Search for the cell housing the specified text and yield its (x, y) center coordinate. 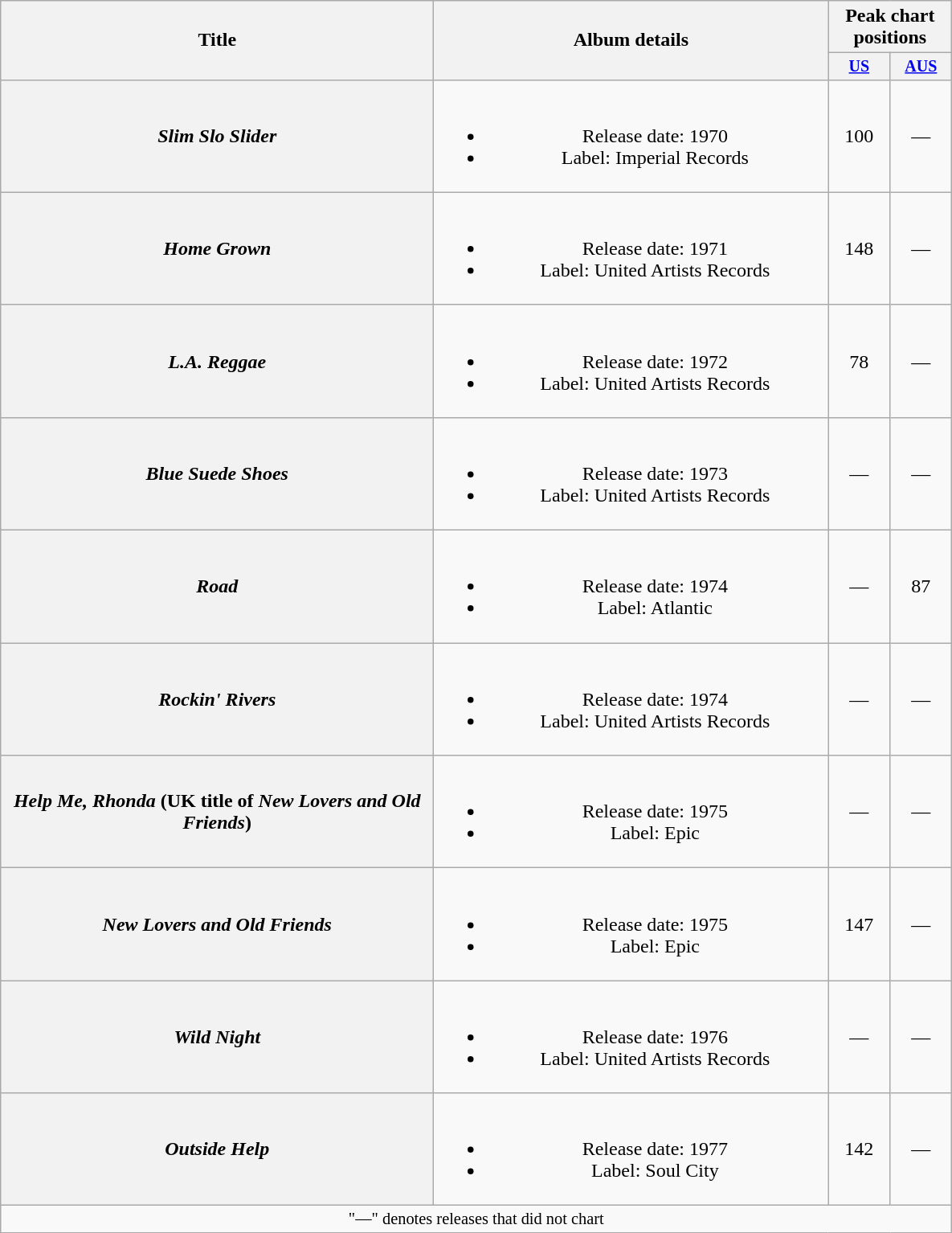
Road (217, 587)
Wild Night (217, 1037)
US (860, 66)
Rockin' Rivers (217, 699)
142 (860, 1149)
New Lovers and Old Friends (217, 924)
Slim Slo Slider (217, 136)
Home Grown (217, 248)
Release date: 1976Label: United Artists Records (631, 1037)
147 (860, 924)
Album details (631, 40)
"—" denotes releases that did not chart (476, 1219)
Peak chartpositions (890, 27)
78 (860, 361)
Release date: 1974Label: United Artists Records (631, 699)
148 (860, 248)
Title (217, 40)
Blue Suede Shoes (217, 473)
Release date: 1974Label: Atlantic (631, 587)
Outside Help (217, 1149)
Release date: 1970Label: Imperial Records (631, 136)
Release date: 1977Label: Soul City (631, 1149)
Release date: 1972Label: United Artists Records (631, 361)
Release date: 1973Label: United Artists Records (631, 473)
Help Me, Rhonda (UK title of New Lovers and Old Friends) (217, 812)
100 (860, 136)
L.A. Reggae (217, 361)
87 (921, 587)
AUS (921, 66)
Release date: 1971Label: United Artists Records (631, 248)
